Detect which cell encompasses the target text, then output its (X, Y) center coordinate. 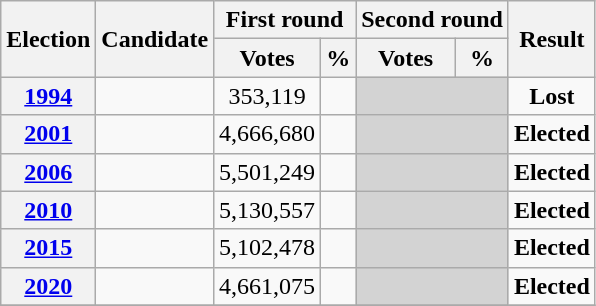
Election (48, 39)
4,661,075 (268, 286)
Result (552, 39)
5,130,557 (268, 210)
2015 (48, 248)
5,102,478 (268, 248)
1994 (48, 96)
Lost (552, 96)
Candidate (155, 39)
2001 (48, 134)
2010 (48, 210)
353,119 (268, 96)
4,666,680 (268, 134)
2020 (48, 286)
2006 (48, 172)
Second round (432, 20)
First round (285, 20)
5,501,249 (268, 172)
